Find where the given text appears and provide that cell's center as [X, Y] coordinate. 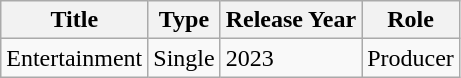
Single [184, 58]
Release Year [290, 20]
Role [411, 20]
Type [184, 20]
Entertainment [74, 58]
Title [74, 20]
Producer [411, 58]
2023 [290, 58]
